Determine the (x, y) coordinate at the center of the cell enclosing the given text.  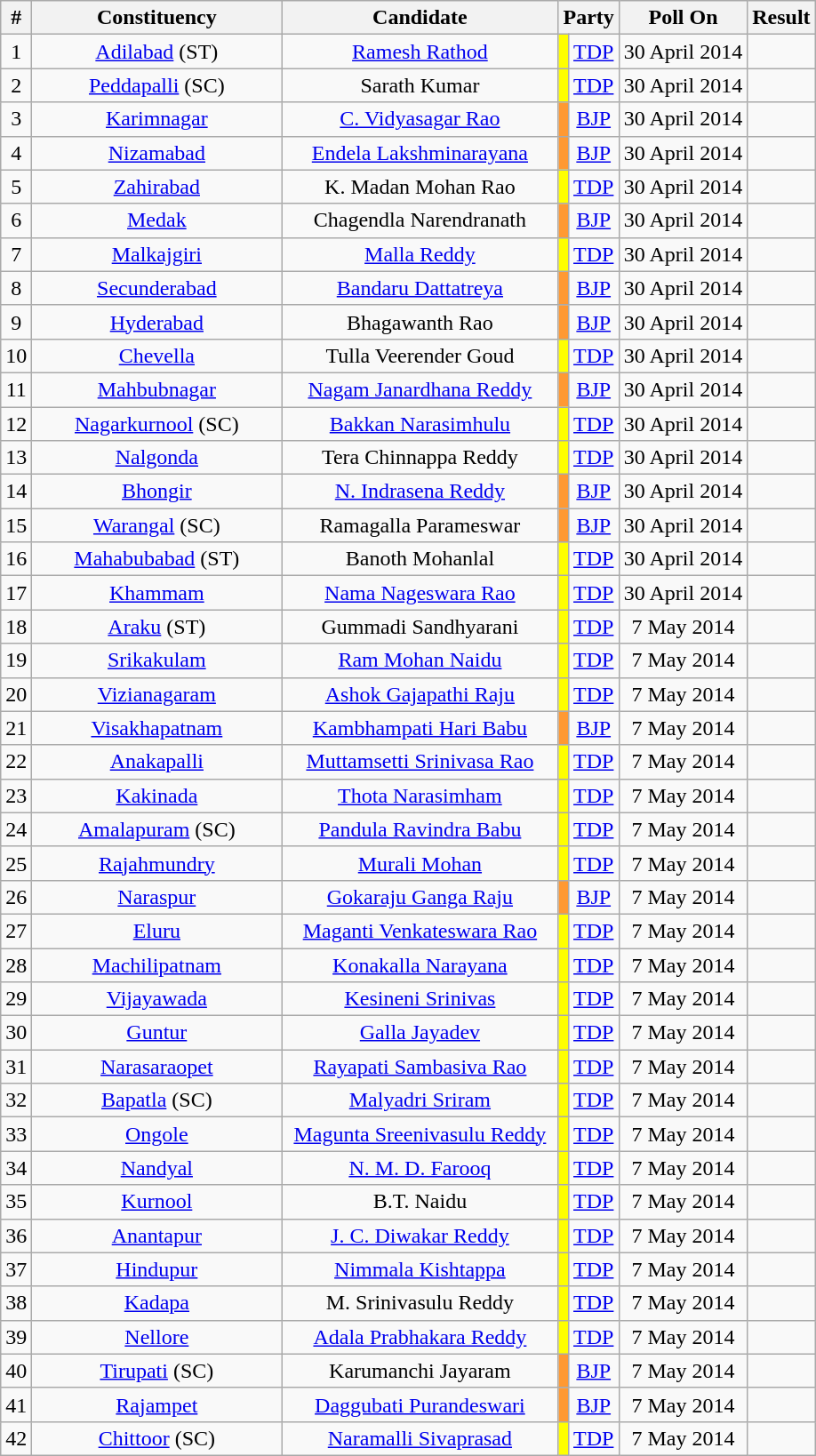
Zahirabad (156, 187)
Bandaru Dattatreya (420, 288)
Adilabad (ST) (156, 52)
8 (16, 288)
19 (16, 660)
Khammam (156, 593)
J. C. Diwakar Reddy (420, 1236)
Chevella (156, 356)
Narasaraopet (156, 1067)
Nellore (156, 1337)
Chittoor (SC) (156, 1438)
Bhongir (156, 492)
Bhagawanth Rao (420, 322)
Rajampet (156, 1404)
14 (16, 492)
15 (16, 525)
Peddapalli (SC) (156, 85)
42 (16, 1438)
29 (16, 999)
Adala Prabhakara Reddy (420, 1337)
M. Srinivasulu Reddy (420, 1303)
Araku (ST) (156, 627)
Vijayawada (156, 999)
Daggubati Purandeswari (420, 1404)
Konakalla Narayana (420, 964)
Kakinada (156, 796)
4 (16, 153)
Guntur (156, 1033)
12 (16, 424)
Mahabubabad (ST) (156, 559)
B.T. Naidu (420, 1202)
17 (16, 593)
Nagam Janardhana Reddy (420, 389)
34 (16, 1168)
39 (16, 1337)
Poll On (683, 18)
Tirupati (SC) (156, 1371)
Bakkan Narasimhulu (420, 424)
Kurnool (156, 1202)
C. Vidyasagar Rao (420, 119)
Rayapati Sambasiva Rao (420, 1067)
Karimnagar (156, 119)
Banoth Mohanlal (420, 559)
6 (16, 220)
Tulla Veerender Goud (420, 356)
37 (16, 1269)
23 (16, 796)
21 (16, 728)
Ramagalla Parameswar (420, 525)
Nagarkurnool (SC) (156, 424)
Candidate (420, 18)
20 (16, 694)
Naraspur (156, 897)
Medak (156, 220)
Kambhampati Hari Babu (420, 728)
Amalapuram (SC) (156, 829)
Hyderabad (156, 322)
Vizianagaram (156, 694)
36 (16, 1236)
Constituency (156, 18)
16 (16, 559)
1 (16, 52)
Srikakulam (156, 660)
Nalgonda (156, 458)
Sarath Kumar (420, 85)
Malkajgiri (156, 254)
Galla Jayadev (420, 1033)
Ongole (156, 1134)
Hindupur (156, 1269)
Naramalli Sivaprasad (420, 1438)
Ram Mohan Naidu (420, 660)
Anakapalli (156, 762)
27 (16, 931)
Nimmala Kishtappa (420, 1269)
24 (16, 829)
Chagendla Narendranath (420, 220)
13 (16, 458)
Secunderabad (156, 288)
Maganti Venkateswara Rao (420, 931)
Warangal (SC) (156, 525)
Anantapur (156, 1236)
18 (16, 627)
25 (16, 863)
Rajahmundry (156, 863)
N. M. D. Farooq (420, 1168)
28 (16, 964)
30 (16, 1033)
35 (16, 1202)
Machilipatnam (156, 964)
Eluru (156, 931)
38 (16, 1303)
N. Indrasena Reddy (420, 492)
Party (588, 18)
7 (16, 254)
22 (16, 762)
Mahbubnagar (156, 389)
Nandyal (156, 1168)
# (16, 18)
Ramesh Rathod (420, 52)
Kesineni Srinivas (420, 999)
33 (16, 1134)
Muttamsetti Srinivasa Rao (420, 762)
26 (16, 897)
Tera Chinnappa Reddy (420, 458)
Murali Mohan (420, 863)
32 (16, 1100)
11 (16, 389)
Karumanchi Jayaram (420, 1371)
2 (16, 85)
10 (16, 356)
Nizamabad (156, 153)
Bapatla (SC) (156, 1100)
31 (16, 1067)
Malla Reddy (420, 254)
41 (16, 1404)
9 (16, 322)
K. Madan Mohan Rao (420, 187)
Kadapa (156, 1303)
Pandula Ravindra Babu (420, 829)
Nama Nageswara Rao (420, 593)
Thota Narasimham (420, 796)
40 (16, 1371)
Gokaraju Ganga Raju (420, 897)
3 (16, 119)
5 (16, 187)
Result (781, 18)
Visakhapatnam (156, 728)
Gummadi Sandhyarani (420, 627)
Endela Lakshminarayana (420, 153)
Malyadri Sriram (420, 1100)
Ashok Gajapathi Raju (420, 694)
Magunta Sreenivasulu Reddy (420, 1134)
